Pinpoint the cell where the given text exists, returning its [x, y] midpoint coordinate. 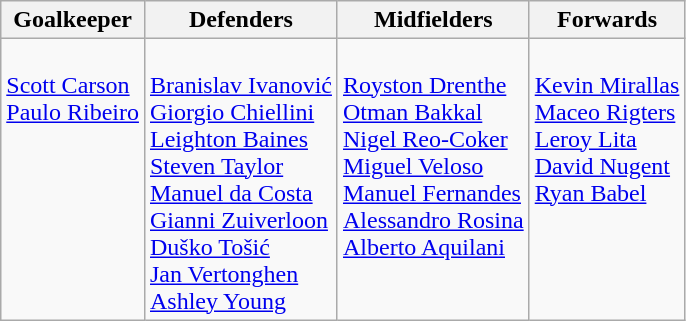
Forwards [607, 20]
Kevin Mirallas Maceo Rigters Leroy Lita David Nugent Ryan Babel [607, 180]
Branislav Ivanović Giorgio Chiellini Leighton Baines Steven Taylor Manuel da Costa Gianni Zuiverloon Duško Tošić Jan Vertonghen Ashley Young [240, 180]
Defenders [240, 20]
Goalkeeper [73, 20]
Royston Drenthe Otman Bakkal Nigel Reo-Coker Miguel Veloso Manuel Fernandes Alessandro Rosina Alberto Aquilani [433, 180]
Scott Carson Paulo Ribeiro [73, 180]
Midfielders [433, 20]
